Provide the [X, Y] coordinate of the cell's center where the given text is located.  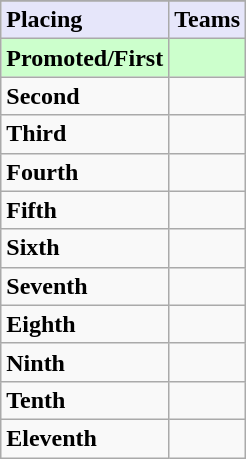
Second [85, 96]
Sixth [85, 248]
Eighth [85, 324]
Seventh [85, 286]
Fourth [85, 172]
Third [85, 134]
Placing [85, 20]
Ninth [85, 362]
Tenth [85, 400]
Fifth [85, 210]
Promoted/First [85, 58]
Eleventh [85, 438]
Teams [208, 20]
